Find where the given text appears and provide that cell's center as (x, y) coordinate. 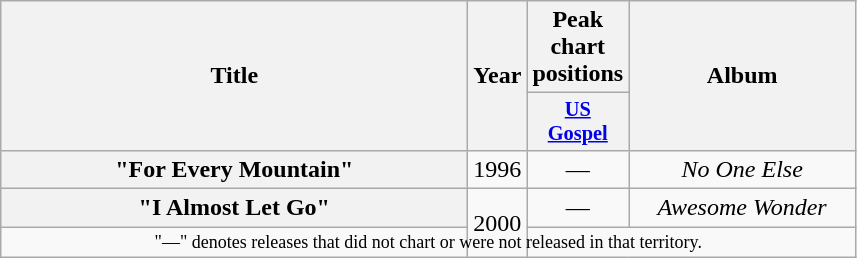
Title (234, 76)
Year (498, 76)
"—" denotes releases that did not chart or were not released in that territory. (428, 242)
"I Almost Let Go" (234, 208)
No One Else (742, 169)
USGospel (578, 122)
1996 (498, 169)
Album (742, 76)
Peak chart positions (578, 47)
Awesome Wonder (742, 208)
2000 (498, 224)
"For Every Mountain" (234, 169)
